For the text-containing cell, return its midpoint in (x, y) coordinate format. 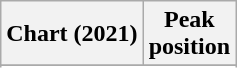
Chart (2021) (72, 34)
Peakposition (189, 34)
